Identify which cell holds the provided text, then report its [X, Y] central coordinate. 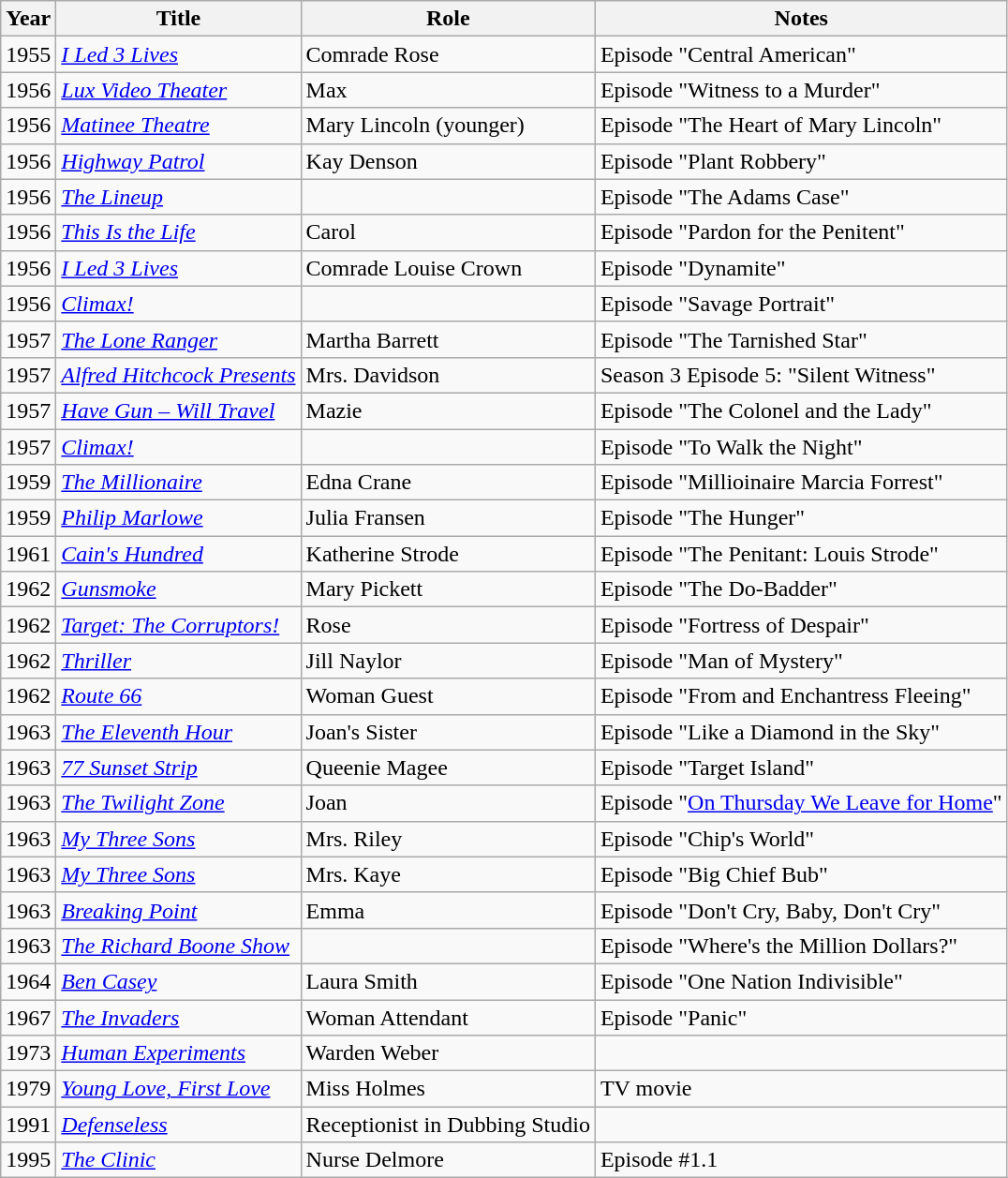
Rose [448, 625]
The Lineup [178, 197]
Highway Patrol [178, 161]
Episode "Like a Diamond in the Sky" [801, 732]
Episode "Millioinaire Marcia Forrest" [801, 483]
Woman Guest [448, 696]
Episode "One Nation Indivisible" [801, 981]
Role [448, 19]
Episode "The Colonel and the Lady" [801, 410]
This Is the Life [178, 232]
Title [178, 19]
Cain's Hundred [178, 554]
1961 [28, 554]
Episode "Target Island" [801, 768]
Mazie [448, 410]
Year [28, 19]
Human Experiments [178, 1053]
Episode "Dynamite" [801, 268]
The Richard Boone Show [178, 946]
1979 [28, 1089]
Edna Crane [448, 483]
Route 66 [178, 696]
Alfred Hitchcock Presents [178, 375]
Kay Denson [448, 161]
Woman Attendant [448, 1017]
Episode "The Hunger" [801, 518]
Philip Marlowe [178, 518]
Episode "On Thursday We Leave for Home" [801, 803]
Comrade Louise Crown [448, 268]
Carol [448, 232]
1991 [28, 1125]
Season 3 Episode 5: "Silent Witness" [801, 375]
Episode "Witness to a Murder" [801, 90]
Queenie Magee [448, 768]
Joan [448, 803]
Have Gun – Will Travel [178, 410]
Ben Casey [178, 981]
The Lone Ranger [178, 339]
1995 [28, 1160]
Mary Pickett [448, 589]
Episode "Fortress of Despair" [801, 625]
Young Love, First Love [178, 1089]
Thriller [178, 661]
The Clinic [178, 1160]
Episode "Panic" [801, 1017]
Mrs. Davidson [448, 375]
Episode "From and Enchantress Fleeing" [801, 696]
Katherine Strode [448, 554]
Mary Lincoln (younger) [448, 126]
TV movie [801, 1089]
Lux Video Theater [178, 90]
Max [448, 90]
Episode "Pardon for the Penitent" [801, 232]
Nurse Delmore [448, 1160]
Joan's Sister [448, 732]
Episode "Big Chief Bub" [801, 874]
Episode "Central American" [801, 54]
Episode "Savage Portrait" [801, 304]
The Invaders [178, 1017]
1967 [28, 1017]
Notes [801, 19]
Episode "The Adams Case" [801, 197]
Episode "The Heart of Mary Lincoln" [801, 126]
Laura Smith [448, 981]
Episode "Don't Cry, Baby, Don't Cry" [801, 910]
Miss Holmes [448, 1089]
Breaking Point [178, 910]
The Millionaire [178, 483]
Emma [448, 910]
Julia Fransen [448, 518]
Episode "Plant Robbery" [801, 161]
Episode "The Do-Badder" [801, 589]
Episode "The Tarnished Star" [801, 339]
The Eleventh Hour [178, 732]
Defenseless [178, 1125]
Episode #1.1 [801, 1160]
Gunsmoke [178, 589]
Comrade Rose [448, 54]
Episode "To Walk the Night" [801, 447]
Mrs. Kaye [448, 874]
1973 [28, 1053]
1964 [28, 981]
Episode "Chip's World" [801, 839]
1955 [28, 54]
Episode "The Penitant: Louis Strode" [801, 554]
77 Sunset Strip [178, 768]
Jill Naylor [448, 661]
Episode "Where's the Million Dollars?" [801, 946]
Target: The Corruptors! [178, 625]
Mrs. Riley [448, 839]
Matinee Theatre [178, 126]
Warden Weber [448, 1053]
Receptionist in Dubbing Studio [448, 1125]
Episode "Man of Mystery" [801, 661]
The Twilight Zone [178, 803]
Martha Barrett [448, 339]
